Capture the cell that displays the provided text and extract its [x, y] central coordinate. 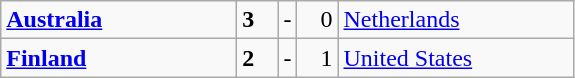
Australia [119, 20]
3 [258, 20]
0 [318, 20]
United States [456, 58]
Netherlands [456, 20]
2 [258, 58]
Finland [119, 58]
1 [318, 58]
